Identify which cell holds the provided text, then report its [x, y] central coordinate. 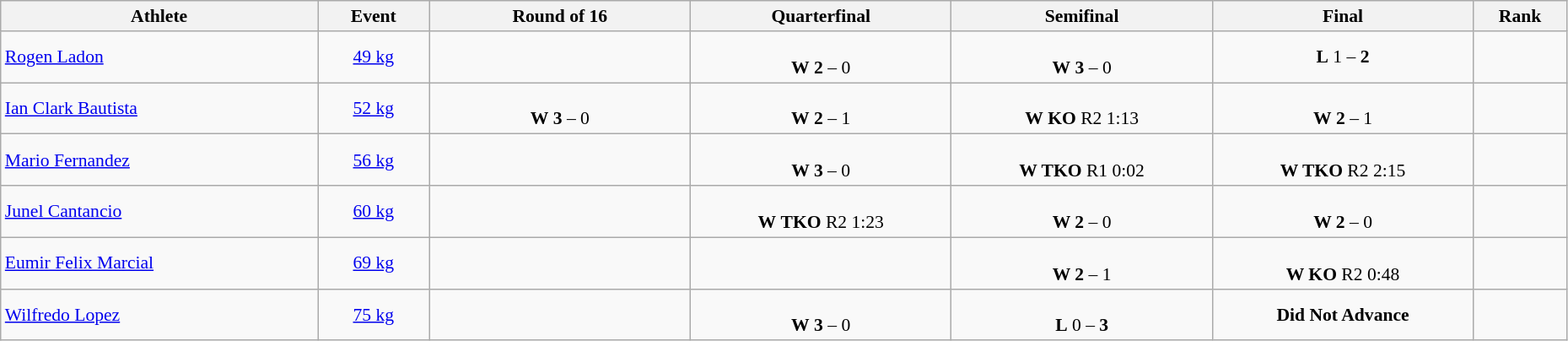
Rogen Ladon [159, 57]
Final [1343, 16]
56 kg [373, 160]
W KO R2 1:13 [1081, 108]
W TKO R2 1:23 [822, 211]
L 1 – 2 [1343, 57]
W TKO R2 2:15 [1343, 160]
Rank [1520, 16]
Ian Clark Bautista [159, 108]
52 kg [373, 108]
69 kg [373, 263]
Event [373, 16]
W KO R2 0:48 [1343, 263]
Junel Cantancio [159, 211]
Mario Fernandez [159, 160]
49 kg [373, 57]
Wilfredo Lopez [159, 314]
60 kg [373, 211]
Eumir Felix Marcial [159, 263]
Quarterfinal [822, 16]
Semifinal [1081, 16]
Round of 16 [560, 16]
Athlete [159, 16]
75 kg [373, 314]
W TKO R1 0:02 [1081, 160]
L 0 – 3 [1081, 314]
Did Not Advance [1343, 314]
